Search for the cell housing the specified text and yield its [x, y] center coordinate. 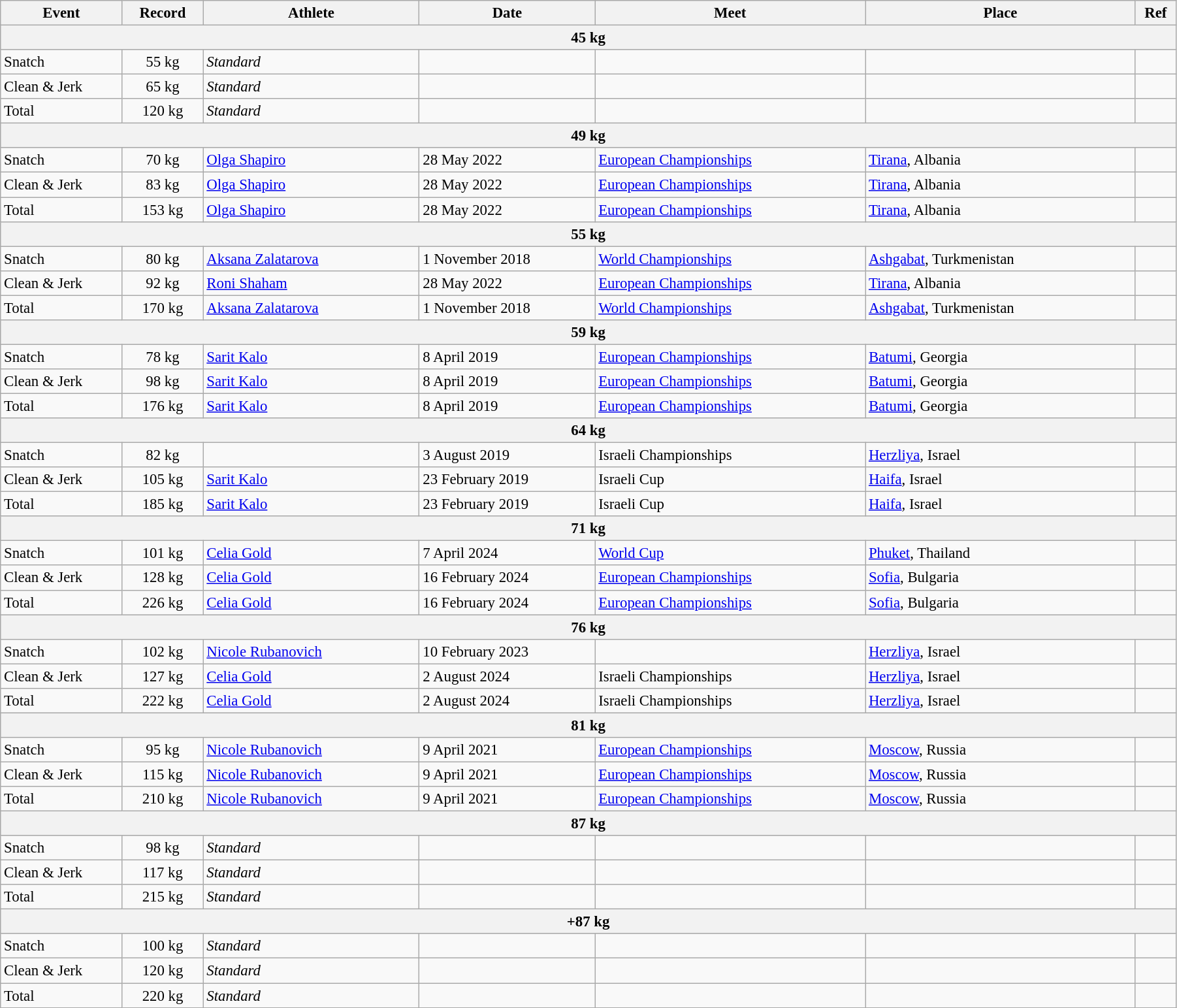
Date [507, 13]
153 kg [163, 210]
Event [61, 13]
100 kg [163, 947]
215 kg [163, 897]
220 kg [163, 996]
92 kg [163, 283]
59 kg [588, 333]
65 kg [163, 87]
Record [163, 13]
78 kg [163, 357]
127 kg [163, 676]
10 February 2023 [507, 651]
Place [1001, 13]
101 kg [163, 553]
3 August 2019 [507, 455]
210 kg [163, 799]
7 April 2024 [507, 553]
95 kg [163, 750]
185 kg [163, 504]
226 kg [163, 602]
+87 kg [588, 922]
Roni Shaham [311, 283]
115 kg [163, 774]
76 kg [588, 627]
81 kg [588, 725]
117 kg [163, 873]
102 kg [163, 651]
83 kg [163, 185]
Ref [1155, 13]
82 kg [163, 455]
87 kg [588, 824]
70 kg [163, 160]
71 kg [588, 528]
Meet [730, 13]
128 kg [163, 578]
Athlete [311, 13]
Phuket, Thailand [1001, 553]
World Cup [730, 553]
64 kg [588, 431]
105 kg [163, 480]
176 kg [163, 406]
222 kg [163, 701]
170 kg [163, 308]
80 kg [163, 259]
49 kg [588, 136]
45 kg [588, 38]
